From the cell containing the given text, extract its center point as [X, Y] coordinate. 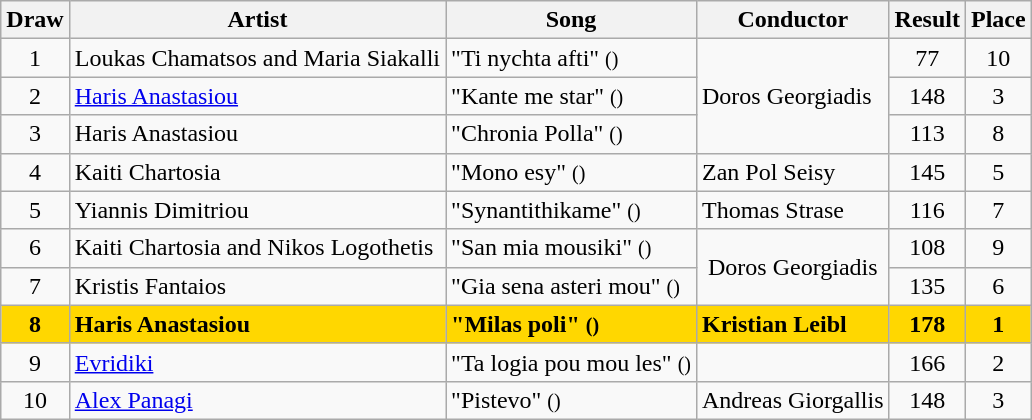
Draw [35, 20]
"Mono esy" () [572, 172]
"Pistevo" () [572, 400]
Kristian Leibl [792, 324]
"Gia sena asteri mou" () [572, 286]
Artist [257, 20]
Yiannis Dimitriou [257, 210]
108 [927, 248]
Conductor [792, 20]
166 [927, 362]
Result [927, 20]
"Ta logia pou mou les" () [572, 362]
135 [927, 286]
Loukas Chamatsos and Maria Siakalli [257, 58]
77 [927, 58]
"Ti nychta afti" () [572, 58]
Kaiti Chartosia [257, 172]
Song [572, 20]
"Synantithikame" () [572, 210]
Evridiki [257, 362]
Kaiti Chartosia and Nikos Logothetis [257, 248]
Zan Pol Seisy [792, 172]
"Chronia Polla" () [572, 134]
116 [927, 210]
"San mia mousiki" () [572, 248]
Place [998, 20]
4 [35, 172]
Thomas Strase [792, 210]
Andreas Giorgallis [792, 400]
113 [927, 134]
"Kante me star" () [572, 96]
145 [927, 172]
178 [927, 324]
Alex Panagi [257, 400]
Kristis Fantaios [257, 286]
"Milas poli" () [572, 324]
